Identify which cell holds the provided text, then report its (X, Y) central coordinate. 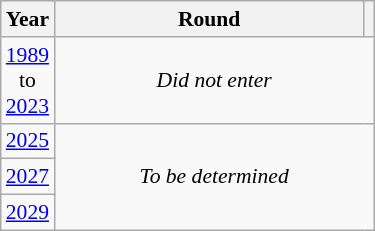
2027 (28, 177)
Did not enter (214, 80)
Year (28, 19)
Round (209, 19)
2029 (28, 213)
To be determined (214, 176)
2025 (28, 141)
1989to2023 (28, 80)
